Extract the [x, y] coordinate from the center of the cell holding the provided text.  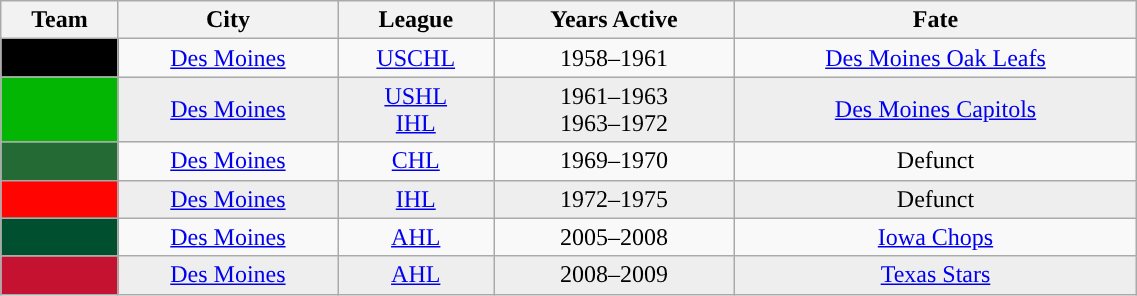
USHLIHL [416, 110]
1958–1961 [614, 58]
USCHL [416, 58]
CHL [416, 161]
Fate [936, 20]
Texas Stars [936, 275]
League [416, 20]
2008–2009 [614, 275]
IHL [416, 199]
Des Moines Oak Leafs [936, 58]
Des Moines Capitols [936, 110]
1969–1970 [614, 161]
1972–1975 [614, 199]
1961–19631963–1972 [614, 110]
2005–2008 [614, 237]
Team [60, 20]
Iowa Chops [936, 237]
City [228, 20]
Years Active [614, 20]
